Identify which cell holds the provided text, then report its [X, Y] central coordinate. 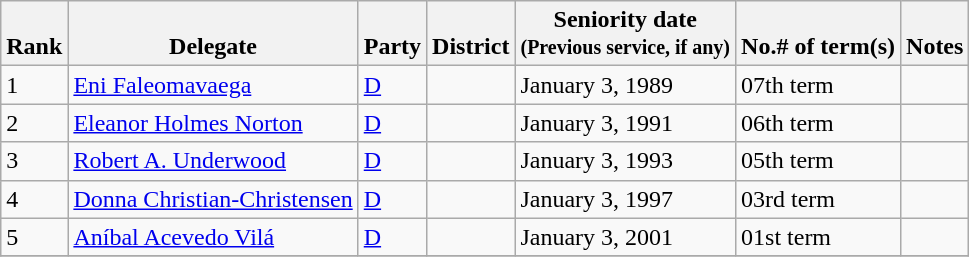
January 3, 1997 [626, 199]
Donna Christian-Christensen [213, 199]
07th term [818, 85]
January 3, 2001 [626, 237]
1 [34, 85]
January 3, 1989 [626, 85]
Eni Faleomavaega [213, 85]
Notes [935, 34]
Rank [34, 34]
Party [392, 34]
2 [34, 123]
January 3, 1993 [626, 161]
06th term [818, 123]
District [471, 34]
03rd term [818, 199]
5 [34, 237]
Robert A. Underwood [213, 161]
Seniority date(Previous service, if any) [626, 34]
4 [34, 199]
Eleanor Holmes Norton [213, 123]
Delegate [213, 34]
3 [34, 161]
No.# of term(s) [818, 34]
Aníbal Acevedo Vilá [213, 237]
January 3, 1991 [626, 123]
05th term [818, 161]
01st term [818, 237]
